Return the [X, Y] coordinate for the center point of the cell that contains the specified text.  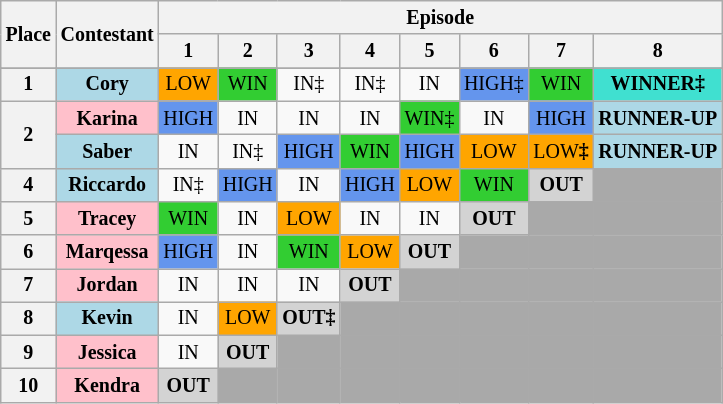
WINNER‡ [658, 84]
Kevin [108, 318]
OUT‡ [308, 318]
3 [308, 52]
Tracey [108, 218]
Kendra [108, 386]
Jessica [108, 352]
Jordan [108, 286]
Episode [440, 18]
Karina [108, 118]
Riccardo [108, 184]
Contestant [108, 34]
10 [28, 386]
9 [28, 352]
Saber [108, 152]
Cory [108, 84]
WIN‡ [430, 118]
Place [28, 34]
LOW‡ [562, 152]
Marqessa [108, 252]
HIGH‡ [494, 84]
